Search for the cell housing the specified text and yield its [X, Y] center coordinate. 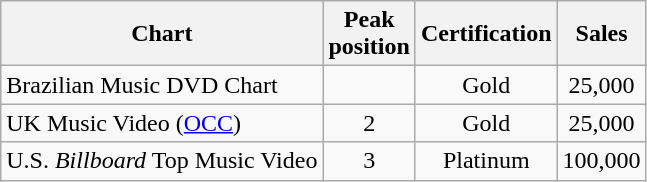
Sales [602, 34]
Certification [486, 34]
2 [369, 123]
100,000 [602, 161]
Brazilian Music DVD Chart [162, 85]
Peakposition [369, 34]
Chart [162, 34]
U.S. Billboard Top Music Video [162, 161]
Platinum [486, 161]
UK Music Video (OCC) [162, 123]
3 [369, 161]
